From the cell containing the given text, extract its center point as (x, y) coordinate. 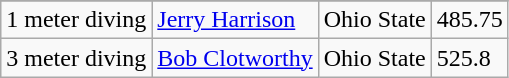
Bob Clotworthy (235, 58)
525.8 (470, 58)
1 meter diving (76, 20)
485.75 (470, 20)
Jerry Harrison (235, 20)
3 meter diving (76, 58)
